Output the [x, y] coordinate of the center of the cell containing the given text.  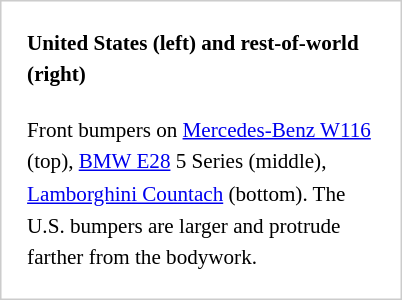
United States (left) and rest-of-world (right) [202, 59]
